Provide the [X, Y] coordinate of the cell's center where the given text is located.  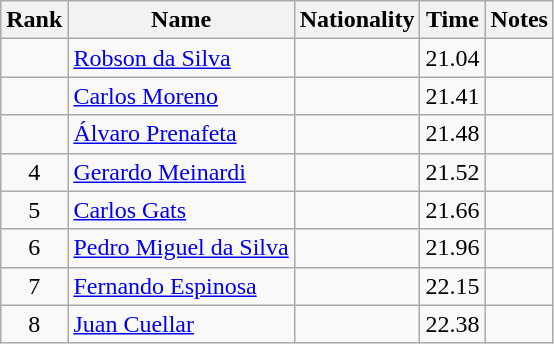
Notes [519, 20]
Pedro Miguel da Silva [181, 248]
22.38 [452, 324]
21.48 [452, 134]
6 [34, 248]
21.52 [452, 172]
22.15 [452, 286]
21.66 [452, 210]
Carlos Moreno [181, 96]
21.04 [452, 58]
5 [34, 210]
Álvaro Prenafeta [181, 134]
21.96 [452, 248]
4 [34, 172]
Robson da Silva [181, 58]
7 [34, 286]
Gerardo Meinardi [181, 172]
Rank [34, 20]
Nationality [357, 20]
Name [181, 20]
Time [452, 20]
21.41 [452, 96]
Juan Cuellar [181, 324]
Fernando Espinosa [181, 286]
8 [34, 324]
Carlos Gats [181, 210]
